Capture the cell that displays the provided text and extract its [x, y] central coordinate. 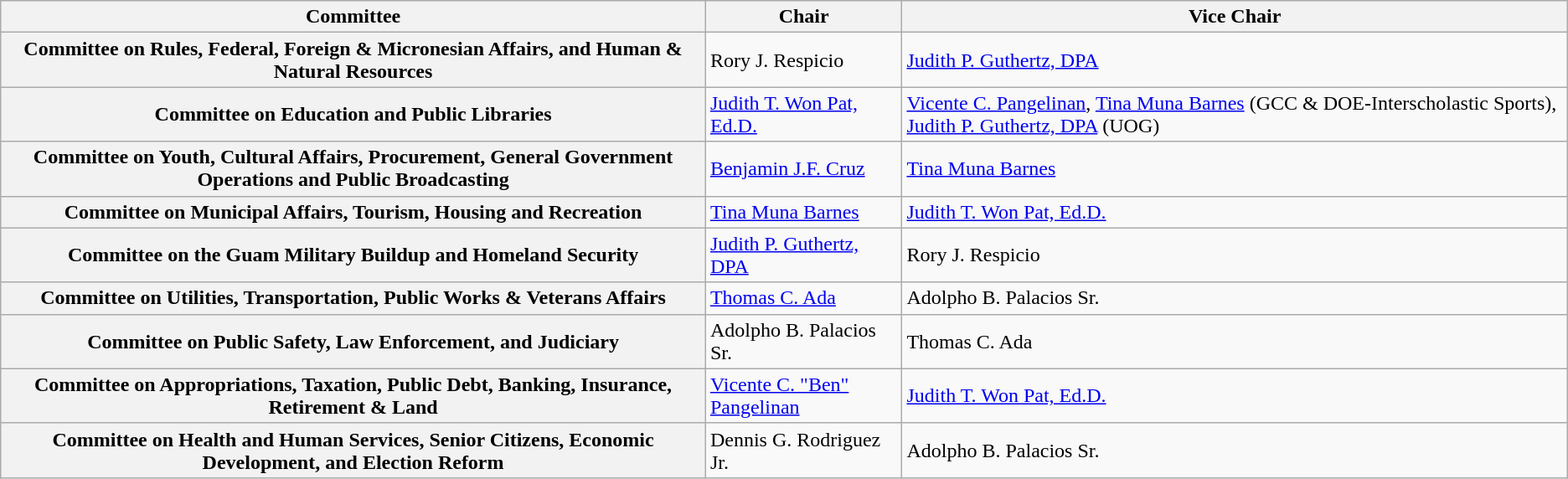
Committee on Appropriations, Taxation, Public Debt, Banking, Insurance, Retirement & Land [353, 395]
Dennis G. Rodriguez Jr. [804, 451]
Committee on the Guam Military Buildup and Homeland Security [353, 255]
Committee on Health and Human Services, Senior Citizens, Economic Development, and Election Reform [353, 451]
Vice Chair [1235, 17]
Committee [353, 17]
Chair [804, 17]
Committee on Rules, Federal, Foreign & Micronesian Affairs, and Human & Natural Resources [353, 60]
Committee on Public Safety, Law Enforcement, and Judiciary [353, 342]
Committee on Municipal Affairs, Tourism, Housing and Recreation [353, 212]
Committee on Youth, Cultural Affairs, Procurement, General Government Operations and Public Broadcasting [353, 169]
Committee on Utilities, Transportation, Public Works & Veterans Affairs [353, 298]
Benjamin J.F. Cruz [804, 169]
Committee on Education and Public Libraries [353, 114]
Vicente C. "Ben" Pangelinan [804, 395]
Vicente C. Pangelinan, Tina Muna Barnes (GCC & DOE-Interscholastic Sports), Judith P. Guthertz, DPA (UOG) [1235, 114]
